Find where the given text appears and provide that cell's center as [x, y] coordinate. 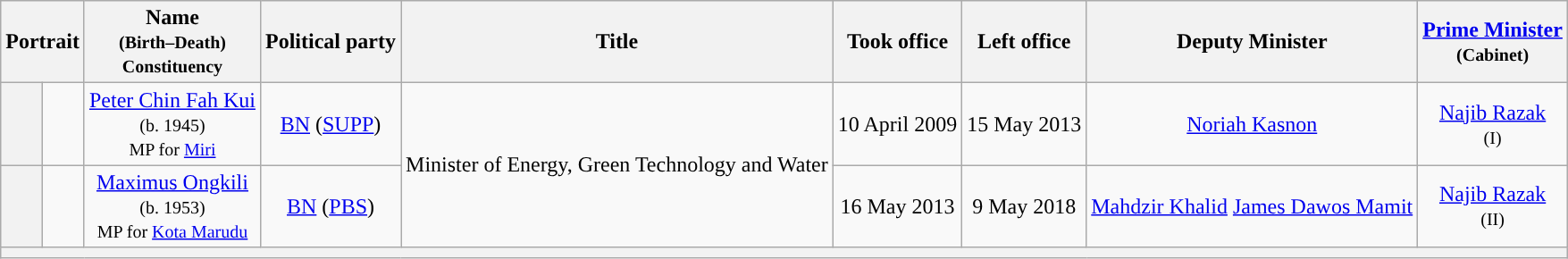
Najib Razak(II) [1493, 206]
Minister of Energy, Green Technology and Water [617, 165]
BN (PBS) [331, 206]
Prime Minister(Cabinet) [1493, 42]
9 May 2018 [1024, 206]
Peter Chin Fah Kui(b. 1945)MP for Miri [172, 124]
Najib Razak(I) [1493, 124]
Left office [1024, 42]
Noriah Kasnon [1253, 124]
Name(Birth–Death)Constituency [172, 42]
Maximus Ongkili(b. 1953)MP for Kota Marudu [172, 206]
Title [617, 42]
Mahdzir Khalid James Dawos Mamit [1253, 206]
Deputy Minister [1253, 42]
16 May 2013 [897, 206]
Took office [897, 42]
Political party [331, 42]
Portrait [43, 42]
10 April 2009 [897, 124]
BN (SUPP) [331, 124]
15 May 2013 [1024, 124]
